Scan for the cell matching the given text and deliver its [x, y] coordinate at center. 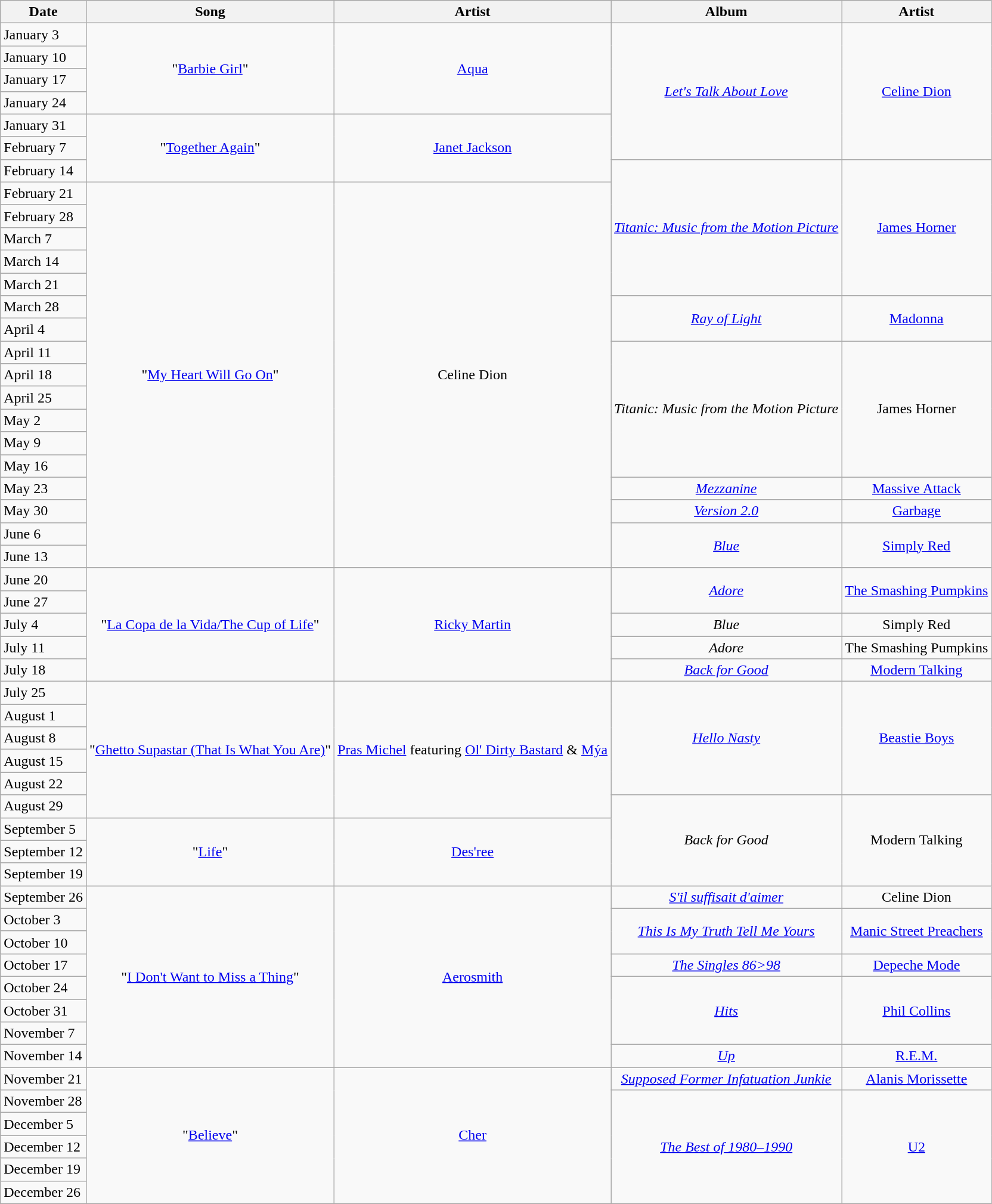
"Barbie Girl" [210, 69]
January 24 [44, 103]
October 31 [44, 1011]
Manic Street Preachers [917, 931]
May 16 [44, 466]
Garbage [917, 511]
November 14 [44, 1056]
Massive Attack [917, 488]
March 7 [44, 239]
"La Copa de la Vida/The Cup of Life" [210, 624]
The Best of 1980–1990 [726, 1147]
Aerosmith [473, 976]
Depeche Mode [917, 965]
"Life" [210, 852]
U2 [917, 1147]
November 21 [44, 1079]
September 12 [44, 852]
February 7 [44, 148]
April 25 [44, 398]
August 22 [44, 784]
January 17 [44, 80]
May 23 [44, 488]
April 4 [44, 330]
December 5 [44, 1124]
September 26 [44, 897]
October 24 [44, 988]
December 12 [44, 1147]
May 9 [44, 443]
July 25 [44, 693]
Up [726, 1056]
June 13 [44, 556]
April 18 [44, 375]
Album [726, 12]
R.E.M. [917, 1056]
March 21 [44, 284]
November 7 [44, 1033]
August 1 [44, 716]
January 10 [44, 57]
S'il suffisait d'aimer [726, 897]
April 11 [44, 352]
Pras Michel featuring Ol' Dirty Bastard & Mýa [473, 750]
"I Don't Want to Miss a Thing" [210, 976]
Hello Nasty [726, 738]
August 15 [44, 761]
February 14 [44, 171]
Date [44, 12]
Ricky Martin [473, 624]
"Together Again" [210, 148]
The Singles 86>98 [726, 965]
Supposed Former Infatuation Junkie [726, 1079]
"My Heart Will Go On" [210, 374]
"Ghetto Supastar (That Is What You Are)" [210, 750]
June 20 [44, 579]
Janet Jackson [473, 148]
June 6 [44, 534]
September 5 [44, 829]
Ray of Light [726, 318]
October 10 [44, 942]
May 30 [44, 511]
Madonna [917, 318]
"Believe" [210, 1135]
January 3 [44, 35]
Cher [473, 1135]
March 28 [44, 307]
August 29 [44, 806]
Hits [726, 1010]
March 14 [44, 261]
Song [210, 12]
Version 2.0 [726, 511]
February 28 [44, 216]
September 19 [44, 874]
This Is My Truth Tell Me Yours [726, 931]
February 21 [44, 193]
Beastie Boys [917, 738]
October 3 [44, 920]
January 31 [44, 125]
July 4 [44, 624]
June 27 [44, 602]
July 11 [44, 647]
October 17 [44, 965]
November 28 [44, 1101]
Alanis Morissette [917, 1079]
August 8 [44, 738]
December 26 [44, 1192]
December 19 [44, 1169]
Phil Collins [917, 1010]
Mezzanine [726, 488]
May 2 [44, 420]
Des'ree [473, 852]
Let's Talk About Love [726, 91]
Aqua [473, 69]
July 18 [44, 670]
